Return [X, Y] of the center of cell containing provided text 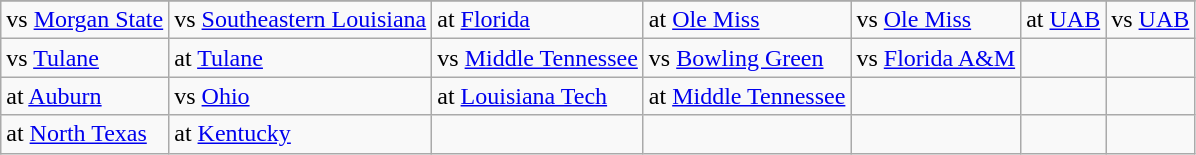
vs Southeastern Louisiana [300, 20]
at Ole Miss [747, 20]
at Tulane [300, 58]
at Middle Tennessee [747, 96]
vs Middle Tennessee [538, 58]
at UAB [1064, 20]
vs Morgan State [85, 20]
at Auburn [85, 96]
vs Ohio [300, 96]
vs Bowling Green [747, 58]
vs UAB [1150, 20]
vs Florida A&M [936, 58]
vs Ole Miss [936, 20]
at Louisiana Tech [538, 96]
at Florida [538, 20]
at Kentucky [300, 134]
at North Texas [85, 134]
vs Tulane [85, 58]
